Extract the [x, y] coordinate from the center of the cell holding the provided text.  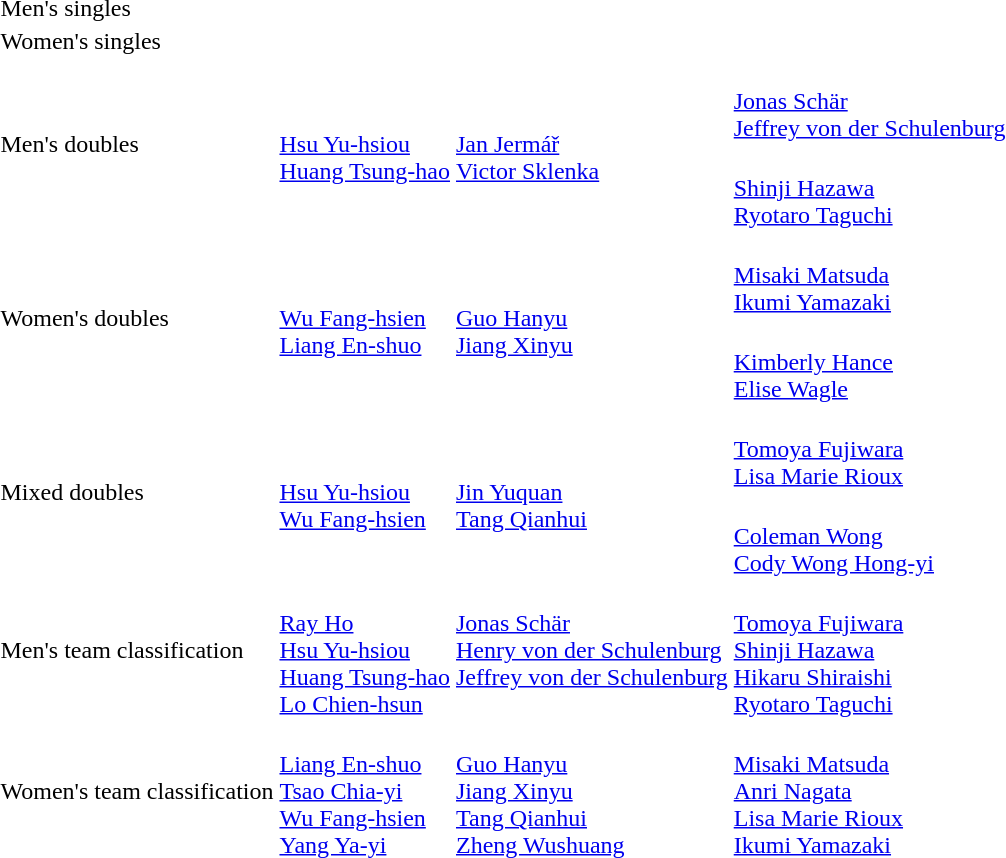
Guo HanyuJiang Xinyu [592, 318]
Ray HoHsu Yu-hsiouHuang Tsung-haoLo Chien-hsun [365, 650]
Hsu Yu-hsiouWu Fang-hsien [365, 492]
Wu Fang-hsienLiang En-shuo [365, 318]
Hsu Yu-hsiouHuang Tsung-hao [365, 144]
Jonas SchärHenry von der SchulenburgJeffrey von der Schulenburg [592, 650]
Jan JermářVictor Sklenka [592, 144]
Jin YuquanTang Qianhui [592, 492]
